Pinpoint the cell where the given text exists, returning its (x, y) midpoint coordinate. 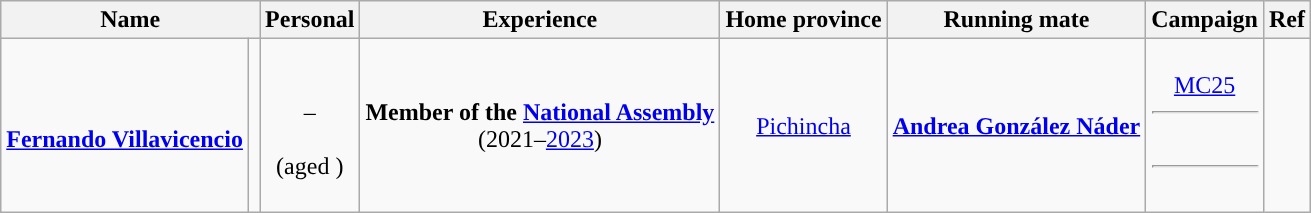
Pichincha (804, 126)
Home province (804, 20)
Personal (310, 20)
Running mate (1016, 20)
Andrea González Náder (1016, 126)
Member of the National Assembly(2021–2023) (540, 126)
MC25 (1205, 126)
Experience (540, 20)
–(aged ) (310, 126)
Ref (1286, 20)
Fernando Villavicencio (125, 126)
Name (130, 20)
Campaign (1205, 20)
